Extract the (x, y) coordinate from the center of the cell holding the provided text.  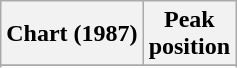
Peakposition (189, 34)
Chart (1987) (72, 34)
